Pinpoint the cell where the given text exists, returning its (x, y) midpoint coordinate. 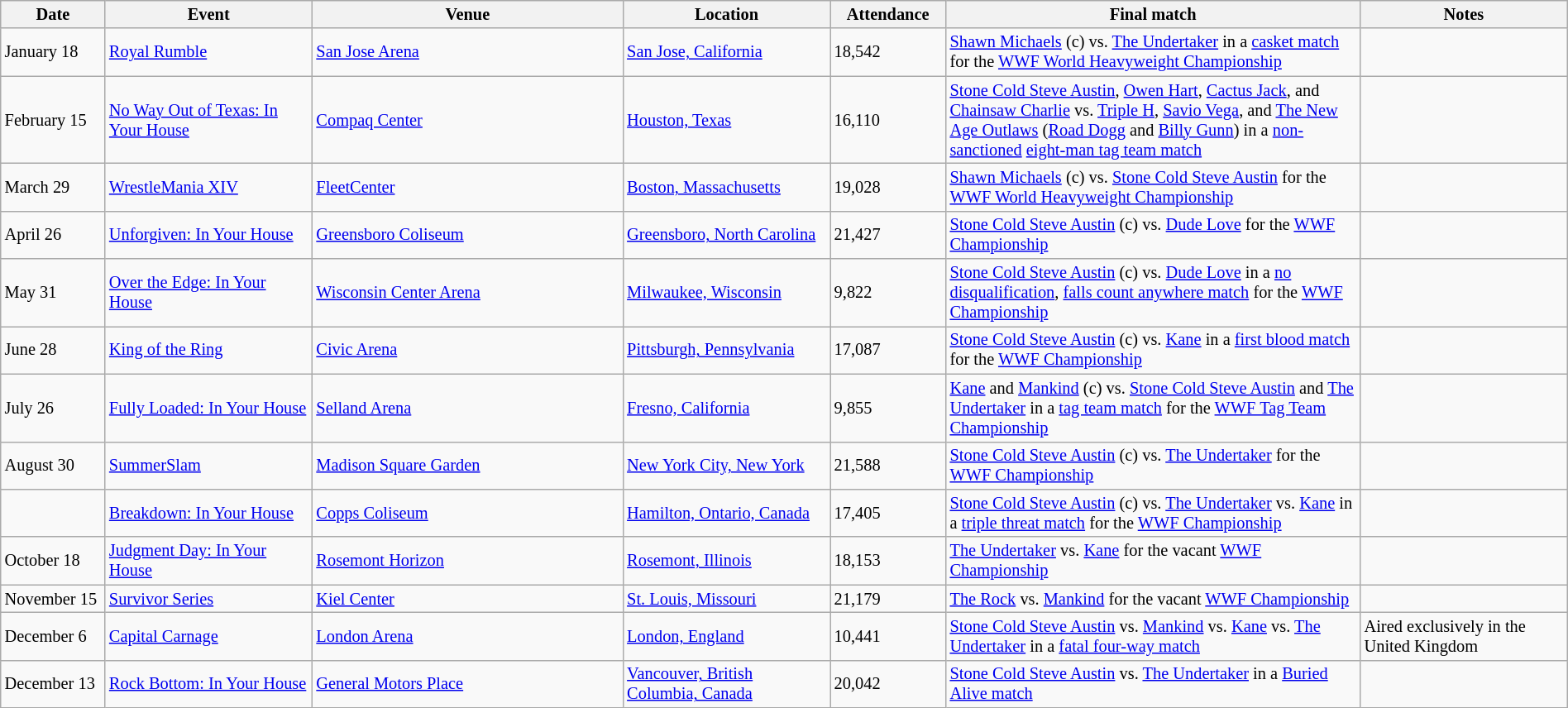
Date (53, 14)
Rosemont, Illinois (726, 561)
Copps Coliseum (468, 513)
Event (208, 14)
May 31 (53, 293)
Compaq Center (468, 120)
Shawn Michaels (c) vs. Stone Cold Steve Austin for the WWF World Heavyweight Championship (1153, 187)
Notes (1464, 14)
June 28 (53, 350)
St. Louis, Missouri (726, 599)
10,441 (888, 636)
February 15 (53, 120)
Kane and Mankind (c) vs. Stone Cold Steve Austin and The Undertaker in a tag team match for the WWF Tag Team Championship (1153, 408)
The Undertaker vs. Kane for the vacant WWF Championship (1153, 561)
Royal Rumble (208, 52)
No Way Out of Texas: In Your House (208, 120)
Unforgiven: In Your House (208, 235)
General Motors Place (468, 684)
19,028 (888, 187)
Houston, Texas (726, 120)
Aired exclusively in the United Kingdom (1464, 636)
17,087 (888, 350)
October 18 (53, 561)
December 13 (53, 684)
21,179 (888, 599)
Fresno, California (726, 408)
SummerSlam (208, 466)
Greensboro, North Carolina (726, 235)
August 30 (53, 466)
New York City, New York (726, 466)
21,588 (888, 466)
Survivor Series (208, 599)
Venue (468, 14)
Wisconsin Center Arena (468, 293)
FleetCenter (468, 187)
18,542 (888, 52)
April 26 (53, 235)
San Jose Arena (468, 52)
Stone Cold Steve Austin (c) vs. Dude Love for the WWF Championship (1153, 235)
Greensboro Coliseum (468, 235)
Final match (1153, 14)
16,110 (888, 120)
18,153 (888, 561)
Vancouver, British Columbia, Canada (726, 684)
Boston, Massachusetts (726, 187)
Civic Arena (468, 350)
Kiel Center (468, 599)
Rock Bottom: In Your House (208, 684)
Stone Cold Steve Austin vs. The Undertaker in a Buried Alive match (1153, 684)
Attendance (888, 14)
November 15 (53, 599)
Shawn Michaels (c) vs. The Undertaker in a casket match for the WWF World Heavyweight Championship (1153, 52)
Breakdown: In Your House (208, 513)
Rosemont Horizon (468, 561)
Over the Edge: In Your House (208, 293)
Stone Cold Steve Austin (c) vs. Kane in a first blood match for the WWF Championship (1153, 350)
Madison Square Garden (468, 466)
Judgment Day: In Your House (208, 561)
July 26 (53, 408)
9,822 (888, 293)
Stone Cold Steve Austin vs. Mankind vs. Kane vs. The Undertaker in a fatal four-way match (1153, 636)
21,427 (888, 235)
King of the Ring (208, 350)
20,042 (888, 684)
The Rock vs. Mankind for the vacant WWF Championship (1153, 599)
17,405 (888, 513)
WrestleMania XIV (208, 187)
January 18 (53, 52)
Pittsburgh, Pennsylvania (726, 350)
Hamilton, Ontario, Canada (726, 513)
Stone Cold Steve Austin (c) vs. The Undertaker vs. Kane in a triple threat match for the WWF Championship (1153, 513)
Capital Carnage (208, 636)
Stone Cold Steve Austin (c) vs. Dude Love in a no disqualification, falls count anywhere match for the WWF Championship (1153, 293)
Selland Arena (468, 408)
San Jose, California (726, 52)
London Arena (468, 636)
Location (726, 14)
December 6 (53, 636)
March 29 (53, 187)
9,855 (888, 408)
Milwaukee, Wisconsin (726, 293)
London, England (726, 636)
Fully Loaded: In Your House (208, 408)
Stone Cold Steve Austin (c) vs. The Undertaker for the WWF Championship (1153, 466)
